From the cell containing the given text, extract its center point as (x, y) coordinate. 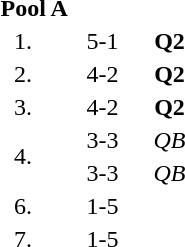
5-1 (102, 41)
1-5 (102, 206)
